Return (x, y) of the center of cell containing provided text 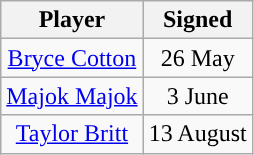
Bryce Cotton (72, 58)
Signed (198, 20)
26 May (198, 58)
Majok Majok (72, 96)
3 June (198, 96)
Taylor Britt (72, 134)
Player (72, 20)
13 August (198, 134)
